Return [x, y] of the center of cell containing provided text 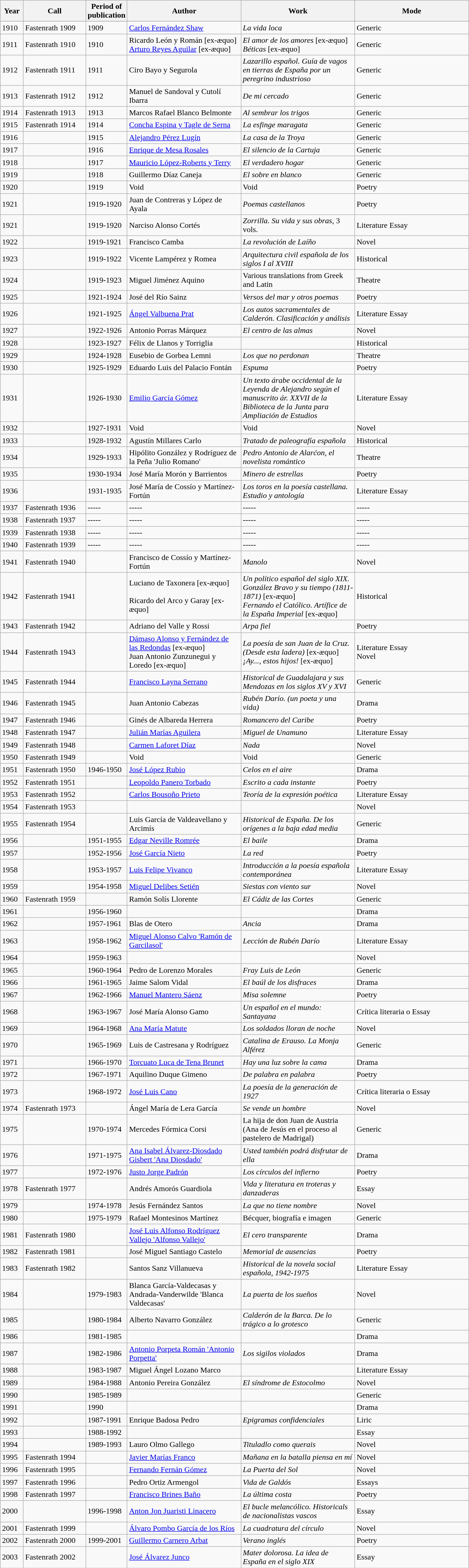
Enrique Badosa Pedro [184, 1420]
Torcuato Luca de Tena Brunet [184, 1062]
La hija de don Juan de Austria (Ana de Jesús en el proceso al pastelero de Madrigal) [298, 1129]
La Puerta del Sol [298, 1469]
1956-1960 [106, 911]
1988-1992 [106, 1432]
Mañana en la batalla piensa en mí [298, 1457]
1919-1922 [106, 259]
Calderón de la Barca. De lo trágico a lo grotesco [298, 1320]
Antonio Porpeta Román 'Antonio Porpetta' [184, 1354]
Historical de España. De los orígenes a la baja edad media [298, 824]
1921-1925 [106, 314]
1934 [12, 457]
Arpa fiel [298, 626]
1974 [12, 1108]
Teoría de la expresión poética [298, 795]
Un texto árabe occidental de la Leyenda de Alejandro según el manuscrito ár. XXVII de la Biblioteca de la Junta para Ampliación de Estudios [298, 398]
Jaime Salom Vidal [184, 982]
Fastenrath 1942 [55, 626]
Antonio Pereira González [184, 1383]
La esfinge maragata [298, 125]
1941 [12, 562]
Miguel Ángel Lozano Marco [184, 1370]
La revolución de Laíño [298, 242]
1930 [12, 368]
1971 [12, 1062]
José García Nieto [184, 853]
Adriano del Valle y Rossi [184, 626]
Bécquer, biografía e imagen [298, 1218]
Eusebio de Gorbea Lemni [184, 355]
Fastenrath 1999 [55, 1528]
Miguel Delibes Setién [184, 887]
1937 [12, 508]
1957 [12, 853]
Miguel Alonso Calvo 'Ramón de Garcilasol' [184, 940]
Fastenrath 1911 [55, 70]
1951 [12, 769]
Andrés Amorós Guardiola [184, 1188]
1931 [12, 398]
1922-1926 [106, 331]
Los que no perdonan [298, 355]
Fastenrath 1948 [55, 745]
Espuma [298, 368]
Tratado de paleografía española [298, 440]
Un español en el mundo: Santayana [298, 1012]
Álvaro Pombo García de los Ríos [184, 1528]
1931-1935 [106, 491]
Hay una luz sobre la cama [298, 1062]
1953 [12, 795]
1944 [12, 652]
1979-1983 [106, 1294]
1968-1972 [106, 1091]
1966-1970 [106, 1062]
1962-1966 [106, 995]
Manuel Mantero Sáenz [184, 995]
Fastenrath 1946 [55, 720]
Leopoldo Panero Torbado [184, 782]
José María Morón y Barrientos [184, 474]
1928-1932 [106, 440]
Fastenrath 1980 [55, 1235]
Fastenrath 1941 [55, 596]
Arquitectura civil española de los siglos I al XVIII [298, 259]
Fastenrath 1938 [55, 533]
La puerta de los sueños [298, 1294]
Eduardo Luis del Palacio Fontán [184, 368]
1986 [12, 1337]
1932 [12, 428]
Un político español del siglo XIX. González Bravo y su tiempo (1811-1871) [ex-æquo]Fernando el Católico. Artífice de la España Imperial [ex-æquo] [298, 596]
1974-1978 [106, 1205]
José María de Cossío y Martínez-Fortún [184, 491]
1980 [12, 1218]
La poesía de san Juan de la Cruz. (Desde esta ladera) [ex-æquo]¡Ay..., estos hijos! [ex-æquo] [298, 652]
Fastenrath 1994 [55, 1457]
Félix de Llanos y Torriglia [184, 343]
Los círculos del infierno [298, 1172]
Lauro Olmo Gallego [184, 1445]
Luis Felipe Vivanco [184, 870]
1949 [12, 745]
La poesía de la generación de 1927 [298, 1091]
1966 [12, 982]
Fastenrath 1981 [55, 1251]
Literature EssayNovel [412, 652]
De palabra en palabra [298, 1075]
1981 [12, 1235]
Fastenrath 1939 [55, 545]
1920 [12, 187]
1947 [12, 720]
1972 [12, 1075]
1921-1924 [106, 297]
Fastenrath 1947 [55, 732]
Ángel María de Lera García [184, 1108]
1996-1998 [106, 1511]
Miguel Jiménez Aquino [184, 280]
Carlos Bousoño Prieto [184, 795]
Fastenrath 1973 [55, 1108]
La casa de la Troya [298, 137]
Fastenrath 1950 [55, 769]
Concha Espina y Tagle de Serna [184, 125]
José Miguel Santiago Castelo [184, 1251]
Vicente Lampérez y Romea [184, 259]
1952-1956 [106, 853]
Fastenrath 1914 [55, 125]
1929-1933 [106, 457]
Francisco de Cossío y Martínez-Fortún [184, 562]
1967 [12, 995]
Santos Sanz Villanueva [184, 1268]
La que no tiene nombre [298, 1205]
1958 [12, 870]
1919-1923 [106, 280]
Carmen Laforet Díaz [184, 745]
1956 [12, 841]
1924 [12, 280]
Fastenrath 1951 [55, 782]
El verdadero hogar [298, 162]
Los autos sacramentales de Calderón. Clasificación y análisis [298, 314]
1940 [12, 545]
Pedro Ortiz Armengol [184, 1482]
1989-1993 [106, 1445]
1971-1975 [106, 1155]
Luciano de Taxonera [ex-æquo]Ricardo del Arco y Garay [ex-æquo] [184, 596]
1928 [12, 343]
1984 [12, 1294]
Pedro Antonio de Alarćon, el novelista romántico [298, 457]
1936 [12, 491]
Poemas castellanos [298, 204]
Vida y literatura en troteras y danzaderas [298, 1188]
Zorrilla. Su vida y sus obras, 3 vols. [298, 225]
Epigramas confidenciales [298, 1420]
1953-1957 [106, 870]
La red [298, 853]
1987-1991 [106, 1420]
1983-1987 [106, 1370]
Rafael Montesinos Martínez [184, 1218]
2002 [12, 1541]
Fastenrath 1995 [55, 1469]
1927 [12, 331]
Agustín Millares Carlo [184, 440]
José Luis Cano [184, 1091]
Rubén Darío. (un poeta y una vida) [298, 703]
Ricardo León y Román [ex-æquo]Arturo Reyes Aguilar [ex-æquo] [184, 44]
Fastenrath 1940 [55, 562]
Author [184, 11]
Alejandro Pérez Lugín [184, 137]
Ciro Bayo y Segurola [184, 70]
1925 [12, 297]
1970 [12, 1046]
Manuel de Sandoval y Cutolí Ibarra [184, 96]
Fastenrath 1996 [55, 1482]
Period of publication [106, 11]
Nada [298, 745]
1962 [12, 924]
1961-1965 [106, 982]
1976 [12, 1155]
Al sembrar los trigos [298, 113]
1982 [12, 1251]
1972-1976 [106, 1172]
El síndrome de Estocolmo [298, 1383]
Historical de Guadalajara y sus Mendozas en los siglos XV y XVI [298, 682]
Mauricio López-Roberts y Terry [184, 162]
El baúl de los disfraces [298, 982]
1996 [12, 1469]
1945 [12, 682]
2000 [12, 1511]
Mode [412, 11]
El cero transparente [298, 1235]
Jesús Fernández Santos [184, 1205]
José Álvarez Junco [184, 1557]
1919-1921 [106, 242]
Enrique de Mesa Rosales [184, 150]
1958-1962 [106, 940]
Fastenrath 1997 [55, 1494]
Fastenrath 1937 [55, 520]
Year [12, 11]
1978 [12, 1188]
Carlos Fernández Shaw [184, 28]
El bucle melancólico. Historicals de nacionalistas vascos [298, 1511]
Guillermo Carnero Arbat [184, 1541]
El centro de las almas [298, 331]
Misa solemne [298, 995]
1939 [12, 533]
1997 [12, 1482]
Francisco Layna Serrano [184, 682]
1943 [12, 626]
Fastenrath 1982 [55, 1268]
La vida loca [298, 28]
Ángel Valbuena Prat [184, 314]
La cuadratura del círculo [298, 1528]
Lazarillo español. Guía de vagos en tierras de España por un peregrino industrioso [298, 70]
Fastenrath 1912 [55, 96]
Fernando Fernán Gómez [184, 1469]
1946-1950 [106, 769]
Antonio Porras Márquez [184, 331]
Francisco Brines Baño [184, 1494]
El silencio de la Cartuja [298, 150]
Ancia [298, 924]
1959 [12, 887]
El sobre en blanco [298, 175]
Fastenrath 1954 [55, 824]
Fastenrath 1959 [55, 899]
1923 [12, 259]
1967-1971 [106, 1075]
1926 [12, 314]
1969 [12, 1029]
El amor de los amores [ex-æquo]Béticas [ex-æquo] [298, 44]
1959-1963 [106, 957]
1993 [12, 1432]
1954-1958 [106, 887]
1909 [106, 28]
1964 [12, 957]
Dámaso Alonso y Fernández de las Redondas [ex-æquo]Juan Antonio Zunzunegui y Loredo [ex-æquo] [184, 652]
1922 [12, 242]
1963 [12, 940]
Luis de Castresana y Rodríguez [184, 1046]
Hipólito González y Rodríguez de la Peña 'Julio Romano' [184, 457]
1998 [12, 1494]
1991 [12, 1407]
1979 [12, 1205]
1973 [12, 1091]
Versos del mar y otros poemas [298, 297]
Los sigilos violados [298, 1354]
1988 [12, 1370]
1948 [12, 732]
Siestas con viento sur [298, 887]
1981-1985 [106, 1337]
Ana Isabel Álvarez-Diosdado Gisbert 'Ana Diosdado' [184, 1155]
1942 [12, 596]
Fastenrath 1910 [55, 44]
Pedro de Lorenzo Morales [184, 970]
Miguel de Unamuno [298, 732]
Fastenrath 1953 [55, 807]
1923-1927 [106, 343]
Fastenrath 1936 [55, 508]
1933 [12, 440]
Historical de la novela social española, 1942-1975 [298, 1268]
1960 [12, 899]
1938 [12, 520]
Romancero del Caribe [298, 720]
2001 [12, 1528]
Fastenrath 2002 [55, 1557]
Fastenrath 1977 [55, 1188]
Fastenrath 1913 [55, 113]
Escrito a cada instante [298, 782]
1985-1989 [106, 1395]
1951-1955 [106, 841]
1952 [12, 782]
La última costa [298, 1494]
1950 [12, 757]
Guillermo Díaz Caneja [184, 175]
Marcos Rafael Blanco Belmonte [184, 113]
Work [298, 11]
1983 [12, 1268]
Essays [412, 1482]
1965-1969 [106, 1046]
José López Rubio [184, 769]
1982-1986 [106, 1354]
1992 [12, 1420]
1957-1961 [106, 924]
1975 [12, 1129]
El Cádiz de las Cortes [298, 899]
Francisco Camba [184, 242]
Emilio García Gómez [184, 398]
1961 [12, 911]
1989 [12, 1383]
1977 [12, 1172]
1964-1968 [106, 1029]
1968 [12, 1012]
Fastenrath 1909 [55, 28]
Fastenrath 1949 [55, 757]
1999-2001 [106, 1541]
1984-1988 [106, 1383]
1987 [12, 1354]
1955 [12, 824]
1995 [12, 1457]
1929 [12, 355]
Fray Luis de León [298, 970]
Anton Jon Juaristi Linacero [184, 1511]
1985 [12, 1320]
Blas de Otero [184, 924]
Javier Marías Franco [184, 1457]
Edgar Neville Romrée [184, 841]
1994 [12, 1445]
1963-1967 [106, 1012]
Minero de estrellas [298, 474]
Fastenrath 1943 [55, 652]
Introducción a la poesía española contemporánea [298, 870]
2003 [12, 1557]
Ginés de Albareda Herrera [184, 720]
Narciso Alonso Cortés [184, 225]
Various translations from Greek and Latin [298, 280]
Se vende un hombre [298, 1108]
Alberto Navarro González [184, 1320]
Memorial de ausencias [298, 1251]
Liric [412, 1420]
Fastenrath 2000 [55, 1541]
Luis García de Valdeavellano y Arcimís [184, 824]
Vida de Galdós [298, 1482]
Fastenrath 1952 [55, 795]
1954 [12, 807]
Los soldados lloran de noche [298, 1029]
1965 [12, 970]
1925-1929 [106, 368]
Manolo [298, 562]
Fastenrath 1944 [55, 682]
José del Río Sainz [184, 297]
Lección de Rubén Darío [298, 940]
1960-1964 [106, 970]
1930-1934 [106, 474]
1975-1979 [106, 1218]
Ramón Solís Llorente [184, 899]
Blanca García-Valdecasas y Andrada-Vanderwilde 'Blanca Valdecasas' [184, 1294]
José Luis Alfonso Rodríguez Vallejo 'Alfonso Vallejo' [184, 1235]
Celos en el aire [298, 769]
Julián Marías Aguilera [184, 732]
Juan Antonio Cabezas [184, 703]
Usted también podrá disfrutar de ella [298, 1155]
1924-1928 [106, 355]
El baile [298, 841]
Ana María Matute [184, 1029]
1935 [12, 474]
Los toros en la poesía castellana. Estudio y antología [298, 491]
Call [55, 11]
Justo Jorge Padrón [184, 1172]
Tituladlo como querais [298, 1445]
Aquilino Duque Gimeno [184, 1075]
José María Alonso Gamo [184, 1012]
Fastenrath 1945 [55, 703]
1946 [12, 703]
Mater dolorosa. La idea de España en el siglo XIX [298, 1557]
Catalina de Erauso. La Monja Alférez [298, 1046]
Juan de Contreras y López de Ayala [184, 204]
Verano inglés [298, 1541]
1926-1930 [106, 398]
1970-1974 [106, 1129]
De mi cercado [298, 96]
Mercedes Fórmica Corsi [184, 1129]
1927-1931 [106, 428]
1980-1984 [106, 1320]
